Scan for the cell matching the given text and deliver its (x, y) coordinate at center. 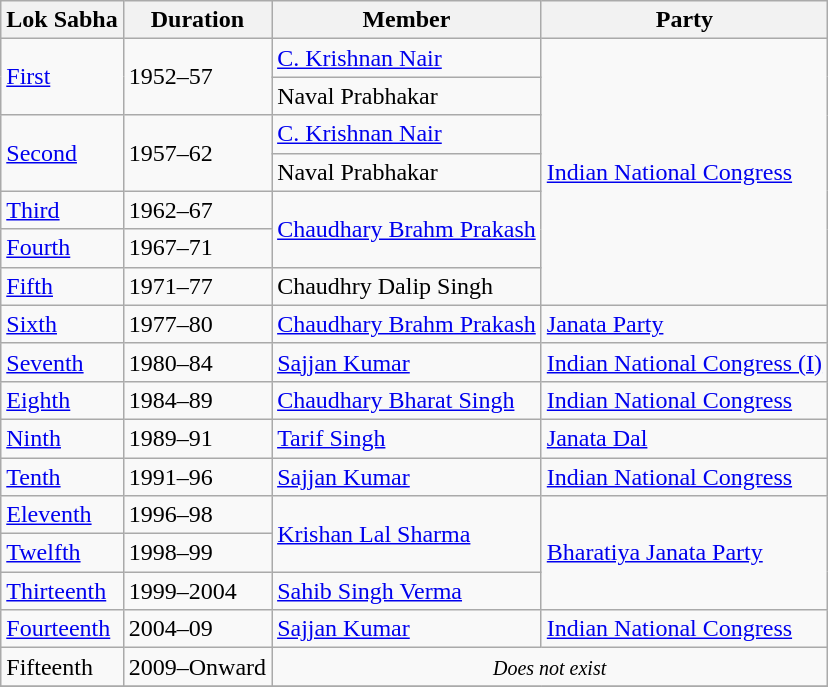
Eleventh (62, 515)
Sahib Singh Verma (407, 591)
1962–67 (197, 210)
Third (62, 210)
Seventh (62, 362)
Janata Party (684, 324)
Tarif Singh (407, 438)
Fourteenth (62, 629)
1999–2004 (197, 591)
Does not exist (550, 667)
Krishan Lal Sharma (407, 534)
1957–62 (197, 153)
Fourth (62, 248)
Indian National Congress (I) (684, 362)
Chaudhary Bharat Singh (407, 400)
1967–71 (197, 248)
Chaudhry Dalip Singh (407, 286)
1980–84 (197, 362)
Lok Sabha (62, 20)
Eighth (62, 400)
2004–09 (197, 629)
Tenth (62, 477)
Ninth (62, 438)
Member (407, 20)
Fifth (62, 286)
Party (684, 20)
1984–89 (197, 400)
Thirteenth (62, 591)
First (62, 77)
1998–99 (197, 553)
1991–96 (197, 477)
2009–Onward (197, 667)
1952–57 (197, 77)
Second (62, 153)
Bharatiya Janata Party (684, 553)
1989–91 (197, 438)
1971–77 (197, 286)
Duration (197, 20)
Sixth (62, 324)
Fifteenth (62, 667)
Janata Dal (684, 438)
1996–98 (197, 515)
Twelfth (62, 553)
1977–80 (197, 324)
